Capture the cell that displays the provided text and extract its (x, y) central coordinate. 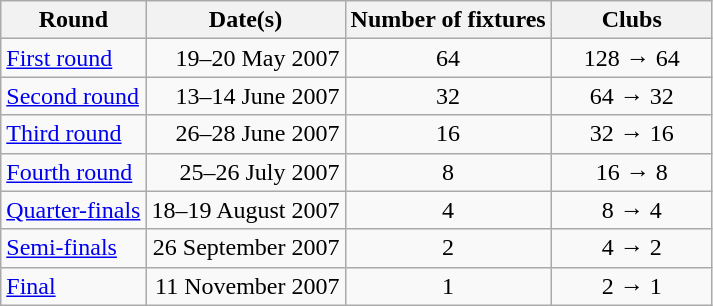
32 (448, 96)
8 → 4 (632, 210)
11 November 2007 (246, 286)
26 September 2007 (246, 248)
18–19 August 2007 (246, 210)
First round (74, 58)
64 (448, 58)
Third round (74, 134)
26–28 June 2007 (246, 134)
4 (448, 210)
Round (74, 20)
Quarter-finals (74, 210)
13–14 June 2007 (246, 96)
32 → 16 (632, 134)
8 (448, 172)
1 (448, 286)
16 (448, 134)
4 → 2 (632, 248)
2 (448, 248)
Clubs (632, 20)
128 → 64 (632, 58)
16 → 8 (632, 172)
Final (74, 286)
2 → 1 (632, 286)
Date(s) (246, 20)
Semi-finals (74, 248)
19–20 May 2007 (246, 58)
Number of fixtures (448, 20)
Second round (74, 96)
25–26 July 2007 (246, 172)
Fourth round (74, 172)
64 → 32 (632, 96)
